Identify which cell holds the provided text, then report its (X, Y) central coordinate. 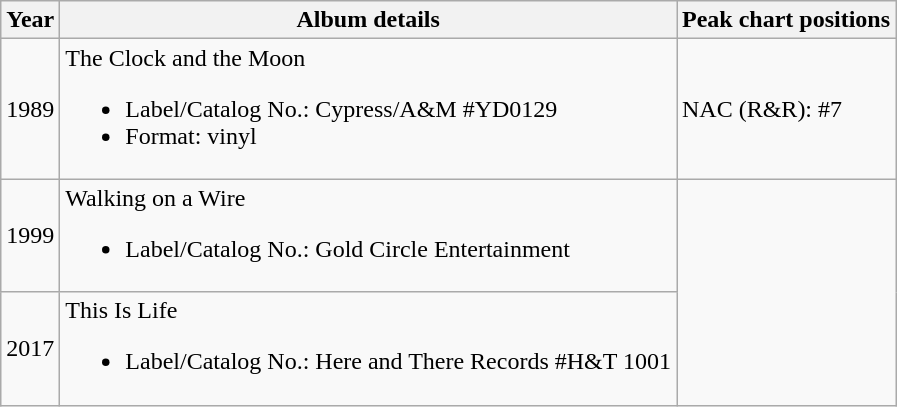
1999 (30, 236)
Walking on a WireLabel/Catalog No.: Gold Circle Entertainment (368, 236)
2017 (30, 348)
1989 (30, 109)
This Is LifeLabel/Catalog No.: Here and There Records #H&T 1001 (368, 348)
Year (30, 20)
NAC (R&R): #7 (786, 109)
Album details (368, 20)
Peak chart positions (786, 20)
The Clock and the MoonLabel/Catalog No.: Cypress/A&M #YD0129Format: vinyl (368, 109)
